From the cell containing the given text, extract its center point as [X, Y] coordinate. 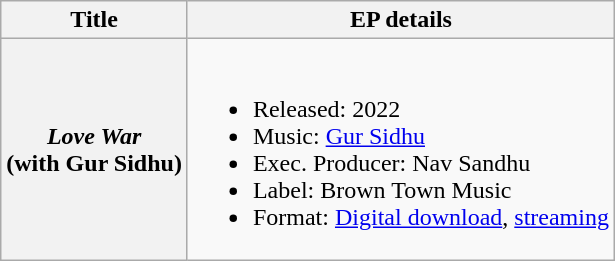
Released: 2022Music: Gur SidhuExec. Producer: Nav SandhuLabel: Brown Town MusicFormat: Digital download, streaming [400, 150]
Title [94, 20]
Love War(with Gur Sidhu) [94, 150]
EP details [400, 20]
